Return (X, Y) of the center of cell containing provided text 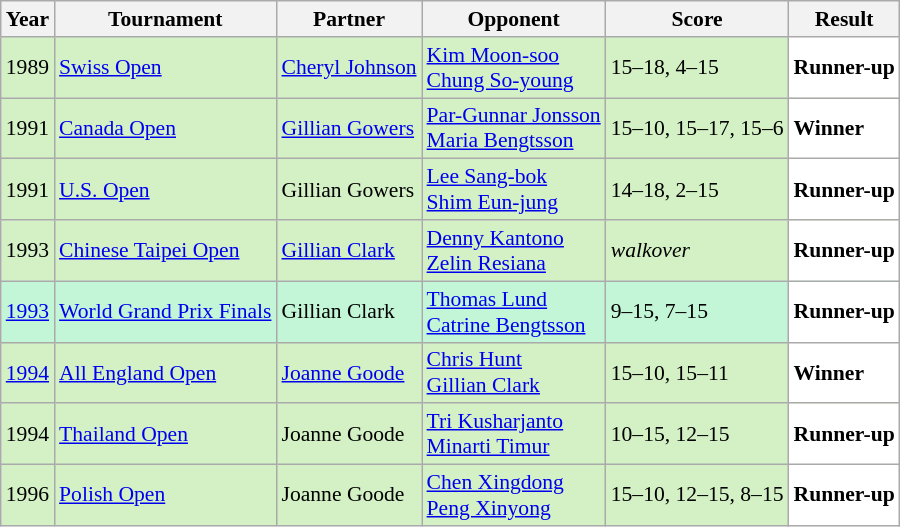
World Grand Prix Finals (165, 312)
Chinese Taipei Open (165, 250)
15–10, 15–17, 15–6 (698, 128)
Chris Hunt Gillian Clark (514, 372)
walkover (698, 250)
Partner (348, 19)
Kim Moon-soo Chung So-young (514, 68)
U.S. Open (165, 190)
Tri Kusharjanto Minarti Timur (514, 434)
Score (698, 19)
9–15, 7–15 (698, 312)
Thomas Lund Catrine Bengtsson (514, 312)
15–18, 4–15 (698, 68)
Polish Open (165, 496)
Par-Gunnar Jonsson Maria Bengtsson (514, 128)
Denny Kantono Zelin Resiana (514, 250)
Result (844, 19)
1989 (28, 68)
Canada Open (165, 128)
15–10, 15–11 (698, 372)
Thailand Open (165, 434)
Lee Sang-bok Shim Eun-jung (514, 190)
15–10, 12–15, 8–15 (698, 496)
All England Open (165, 372)
Opponent (514, 19)
10–15, 12–15 (698, 434)
14–18, 2–15 (698, 190)
Tournament (165, 19)
Chen Xingdong Peng Xinyong (514, 496)
Year (28, 19)
1996 (28, 496)
Swiss Open (165, 68)
Cheryl Johnson (348, 68)
